Pinpoint the cell where the given text exists, returning its (X, Y) midpoint coordinate. 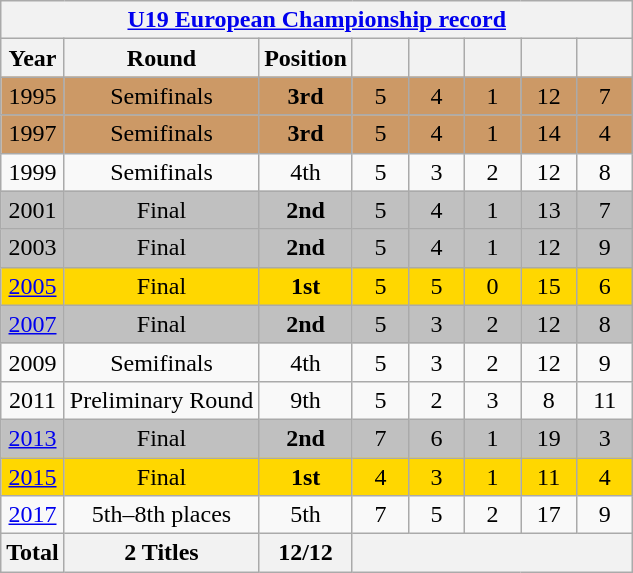
2009 (33, 362)
2017 (33, 515)
2 Titles (161, 553)
2003 (33, 248)
14 (549, 134)
1997 (33, 134)
9th (306, 400)
2011 (33, 400)
Total (33, 553)
Year (33, 58)
Position (306, 58)
Preliminary Round (161, 400)
15 (549, 286)
12/12 (306, 553)
2015 (33, 477)
5th (306, 515)
5th–8th places (161, 515)
13 (549, 210)
2013 (33, 438)
Round (161, 58)
1999 (33, 172)
2007 (33, 324)
0 (493, 286)
U19 European Championship record (317, 20)
19 (549, 438)
17 (549, 515)
2005 (33, 286)
2001 (33, 210)
1995 (33, 96)
